Identify which cell holds the provided text, then report its (x, y) central coordinate. 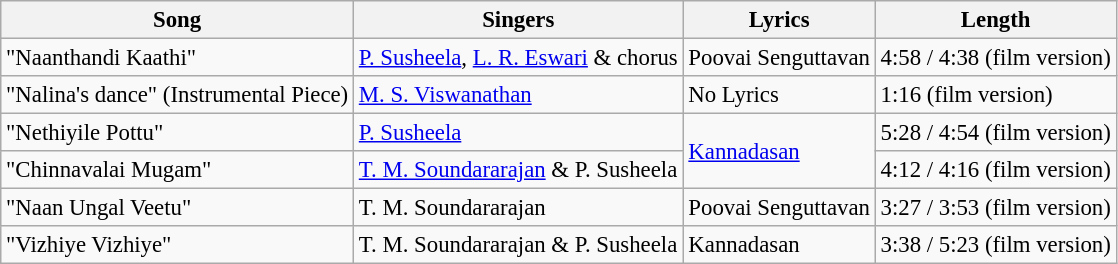
"Nalina's dance" (Instrumental Piece) (178, 95)
"Naan Ungal Veetu" (178, 208)
1:16 (film version) (996, 95)
"Chinnavalai Mugam" (178, 170)
Song (178, 20)
T. M. Soundararajan (519, 208)
P. Susheela (519, 133)
4:12 / 4:16 (film version) (996, 170)
M. S. Viswanathan (519, 95)
"Nethiyile Pottu" (178, 133)
3:38 / 5:23 (film version) (996, 245)
3:27 / 3:53 (film version) (996, 208)
Length (996, 20)
"Naanthandi Kaathi" (178, 58)
4:58 / 4:38 (film version) (996, 58)
Lyrics (779, 20)
5:28 / 4:54 (film version) (996, 133)
No Lyrics (779, 95)
"Vizhiye Vizhiye" (178, 245)
Singers (519, 20)
P. Susheela, L. R. Eswari & chorus (519, 58)
